Locate the cell with the specified text and output its (X, Y) center coordinate. 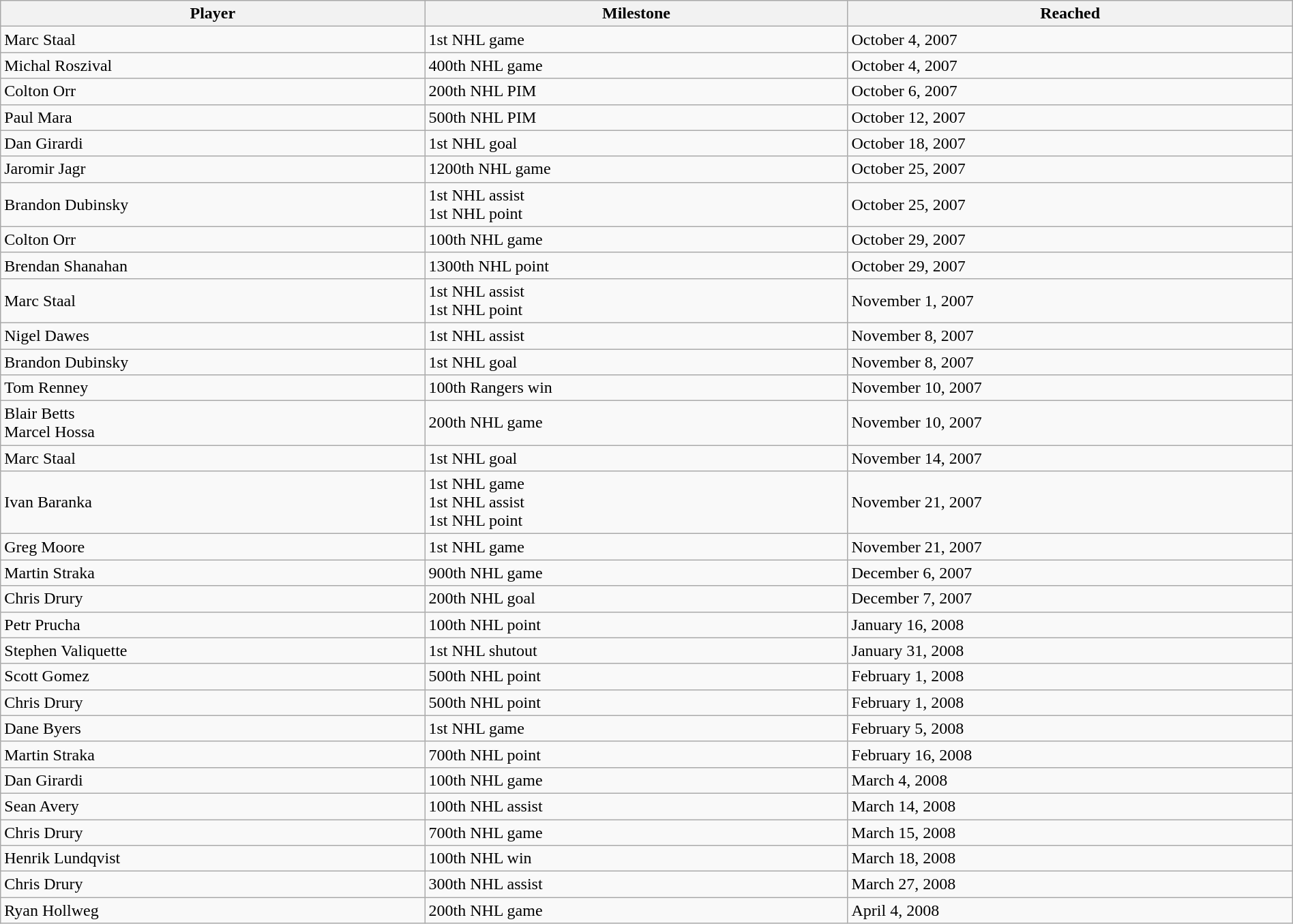
Blair BettsMarcel Hossa (213, 423)
100th NHL point (636, 625)
Dane Byers (213, 728)
700th NHL point (636, 754)
Ivan Baranka (213, 503)
November 14, 2007 (1070, 458)
1200th NHL game (636, 169)
Petr Prucha (213, 625)
January 31, 2008 (1070, 651)
Greg Moore (213, 547)
October 12, 2007 (1070, 117)
1st NHL shutout (636, 651)
Brendan Shanahan (213, 265)
February 16, 2008 (1070, 754)
January 16, 2008 (1070, 625)
400th NHL game (636, 65)
March 27, 2008 (1070, 884)
100th NHL assist (636, 806)
Paul Mara (213, 117)
February 5, 2008 (1070, 728)
Stephen Valiquette (213, 651)
Sean Avery (213, 806)
200th NHL goal (636, 599)
March 15, 2008 (1070, 833)
December 7, 2007 (1070, 599)
900th NHL game (636, 573)
March 4, 2008 (1070, 780)
December 6, 2007 (1070, 573)
Player (213, 14)
Nigel Dawes (213, 336)
Ryan Hollweg (213, 910)
300th NHL assist (636, 884)
100th Rangers win (636, 388)
500th NHL PIM (636, 117)
Reached (1070, 14)
200th NHL PIM (636, 91)
Scott Gomez (213, 676)
Michal Roszival (213, 65)
1st NHL game1st NHL assist1st NHL point (636, 503)
Milestone (636, 14)
March 18, 2008 (1070, 859)
100th NHL win (636, 859)
Henrik Lundqvist (213, 859)
October 6, 2007 (1070, 91)
Jaromir Jagr (213, 169)
October 18, 2007 (1070, 143)
700th NHL game (636, 833)
November 1, 2007 (1070, 300)
March 14, 2008 (1070, 806)
1st NHL assist (636, 336)
1300th NHL point (636, 265)
April 4, 2008 (1070, 910)
Tom Renney (213, 388)
